Search for the cell housing the specified text and yield its [x, y] center coordinate. 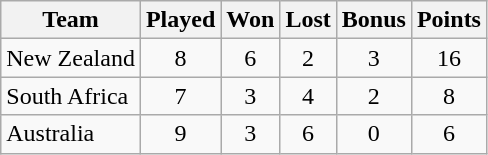
Won [250, 20]
16 [448, 58]
New Zealand [71, 58]
Australia [71, 134]
0 [374, 134]
Team [71, 20]
7 [180, 96]
Played [180, 20]
Bonus [374, 20]
Lost [308, 20]
4 [308, 96]
South Africa [71, 96]
Points [448, 20]
9 [180, 134]
